Search for the cell housing the specified text and yield its (x, y) center coordinate. 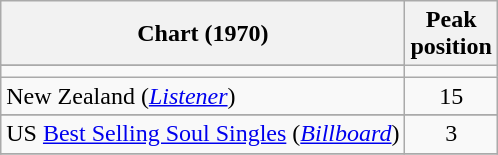
15 (451, 96)
New Zealand (Listener) (203, 96)
3 (451, 134)
Peakposition (451, 34)
Chart (1970) (203, 34)
US Best Selling Soul Singles (Billboard) (203, 134)
